Locate the cell with the specified text and output its [X, Y] center coordinate. 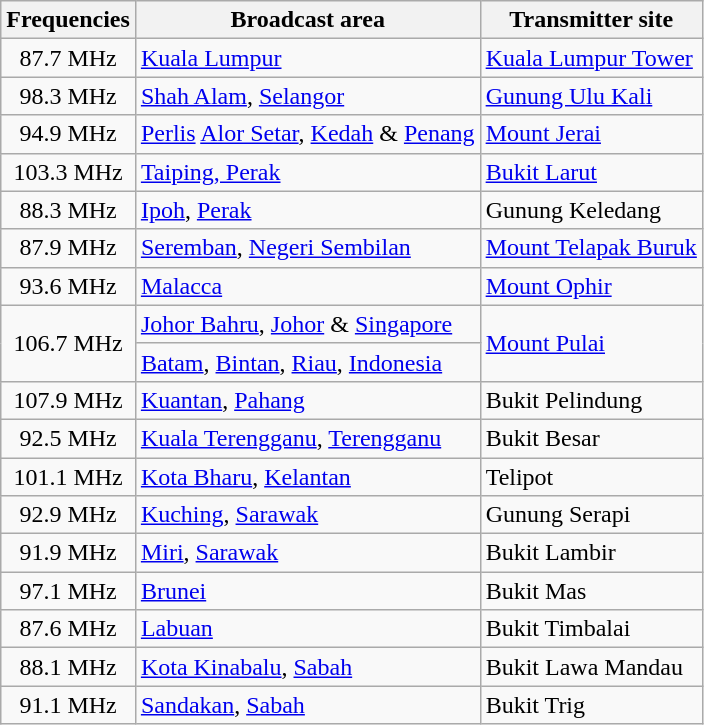
Telipot [591, 477]
Bukit Larut [591, 172]
Kuala Lumpur [308, 58]
91.9 MHz [68, 553]
Bukit Mas [591, 591]
88.3 MHz [68, 210]
91.1 MHz [68, 705]
101.1 MHz [68, 477]
Johor Bahru, Johor & Singapore [308, 324]
Mount Pulai [591, 343]
Shah Alam, Selangor [308, 96]
87.7 MHz [68, 58]
87.6 MHz [68, 629]
Seremban, Negeri Sembilan [308, 248]
Bukit Besar [591, 438]
Mount Ophir [591, 286]
Kuantan, Pahang [308, 400]
Malacca [308, 286]
Labuan [308, 629]
98.3 MHz [68, 96]
Broadcast area [308, 20]
Kota Bharu, Kelantan [308, 477]
Frequencies [68, 20]
Kuala Lumpur Tower [591, 58]
Transmitter site [591, 20]
Miri, Sarawak [308, 553]
Gunung Serapi [591, 515]
Bukit Timbalai [591, 629]
Kuching, Sarawak [308, 515]
106.7 MHz [68, 343]
Sandakan, Sabah [308, 705]
Bukit Lawa Mandau [591, 667]
92.5 MHz [68, 438]
Bukit Lambir [591, 553]
92.9 MHz [68, 515]
Gunung Ulu Kali [591, 96]
Kota Kinabalu, Sabah [308, 667]
Bukit Pelindung [591, 400]
Brunei [308, 591]
Gunung Keledang [591, 210]
Mount Jerai [591, 134]
107.9 MHz [68, 400]
Mount Telapak Buruk [591, 248]
87.9 MHz [68, 248]
Taiping, Perak [308, 172]
Batam, Bintan, Riau, Indonesia [308, 362]
Kuala Terengganu, Terengganu [308, 438]
Ipoh, Perak [308, 210]
103.3 MHz [68, 172]
94.9 MHz [68, 134]
97.1 MHz [68, 591]
Perlis Alor Setar, Kedah & Penang [308, 134]
Bukit Trig [591, 705]
93.6 MHz [68, 286]
88.1 MHz [68, 667]
